Extract the (X, Y) coordinate from the center of the cell holding the provided text.  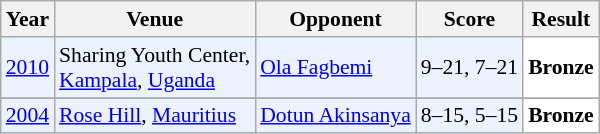
Rose Hill, Mauritius (154, 116)
Dotun Akinsanya (336, 116)
Year (28, 19)
Sharing Youth Center,Kampala, Uganda (154, 68)
Venue (154, 19)
Score (470, 19)
8–15, 5–15 (470, 116)
Result (561, 19)
2010 (28, 68)
Opponent (336, 19)
9–21, 7–21 (470, 68)
Ola Fagbemi (336, 68)
2004 (28, 116)
